Return the [x, y] coordinate for the center point of the cell that contains the specified text.  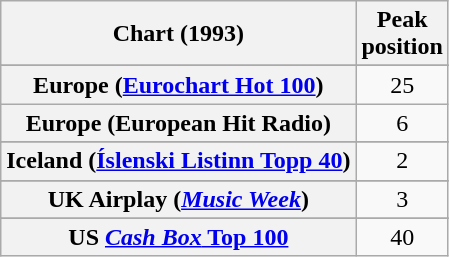
US Cash Box Top 100 [178, 237]
2 [402, 161]
UK Airplay (Music Week) [178, 199]
6 [402, 123]
40 [402, 237]
25 [402, 85]
3 [402, 199]
Europe (European Hit Radio) [178, 123]
Europe (Eurochart Hot 100) [178, 85]
Peakposition [402, 34]
Chart (1993) [178, 34]
Iceland (Íslenski Listinn Topp 40) [178, 161]
